Provide the [X, Y] coordinate of the cell's center where the given text is located.  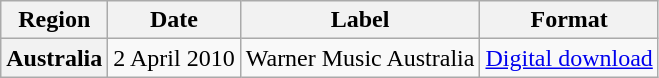
Warner Music Australia [360, 58]
Region [54, 20]
Label [360, 20]
2 April 2010 [174, 58]
Format [569, 20]
Digital download [569, 58]
Australia [54, 58]
Date [174, 20]
